Output the (X, Y) coordinate of the center of the cell containing the given text.  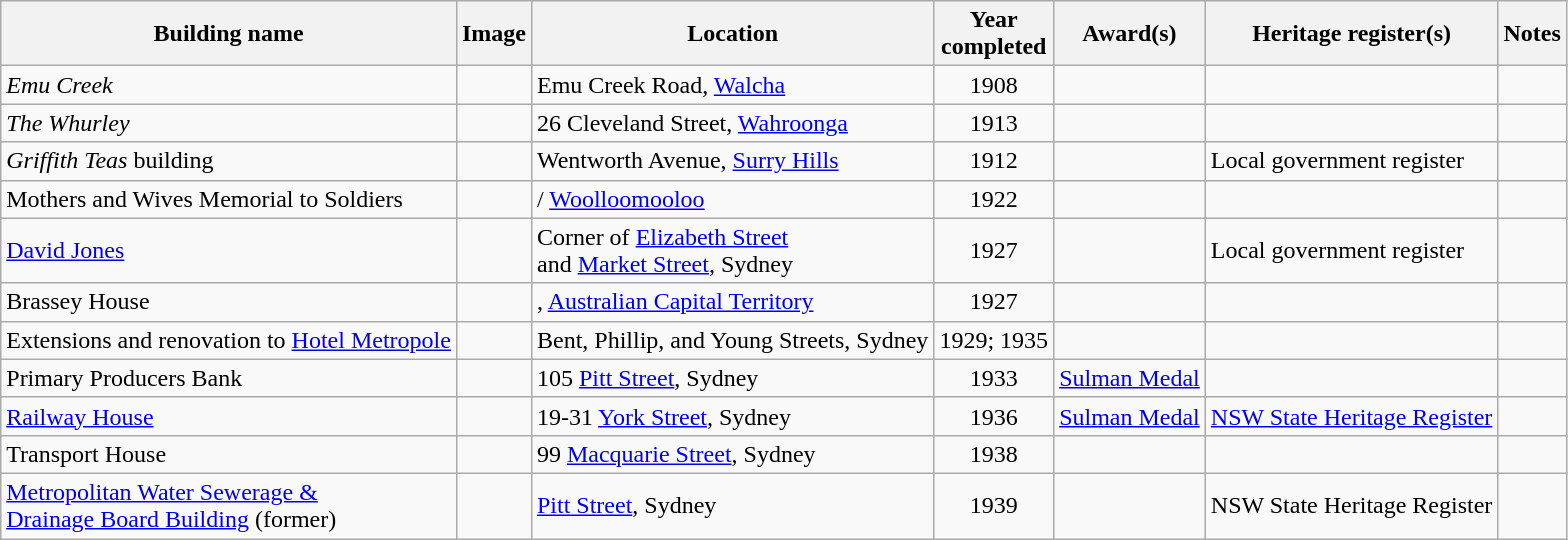
19-31 York Street, Sydney (732, 416)
1929; 1935 (994, 340)
Emu Creek Road, Walcha (732, 85)
Transport House (229, 454)
Heritage register(s) (1352, 34)
Wentworth Avenue, Surry Hills (732, 161)
, Australian Capital Territory (732, 302)
Griffith Teas building (229, 161)
1912 (994, 161)
Yearcompleted (994, 34)
Bent, Phillip, and Young Streets, Sydney (732, 340)
Location (732, 34)
1933 (994, 378)
1913 (994, 123)
105 Pitt Street, Sydney (732, 378)
99 Macquarie Street, Sydney (732, 454)
1938 (994, 454)
Mothers and Wives Memorial to Soldiers (229, 199)
Notes (1532, 34)
Metropolitan Water Sewerage &Drainage Board Building (former) (229, 506)
The Whurley (229, 123)
Primary Producers Bank (229, 378)
1908 (994, 85)
David Jones (229, 250)
Corner of Elizabeth Streetand Market Street, Sydney (732, 250)
Image (494, 34)
Emu Creek (229, 85)
Extensions and renovation to Hotel Metropole (229, 340)
Building name (229, 34)
26 Cleveland Street, Wahroonga (732, 123)
Brassey House (229, 302)
1922 (994, 199)
1936 (994, 416)
Award(s) (1130, 34)
/ Woolloomooloo (732, 199)
Pitt Street, Sydney (732, 506)
1939 (994, 506)
Railway House (229, 416)
